Provide the (x, y) coordinate of the cell's center where the given text is located.  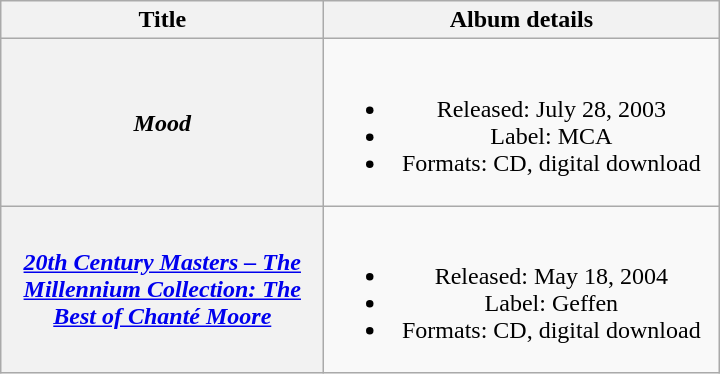
Album details (522, 20)
20th Century Masters – The Millennium Collection: The Best of Chanté Moore (162, 290)
Released: May 18, 2004Label: GeffenFormats: CD, digital download (522, 290)
Title (162, 20)
Released: July 28, 2003Label: MCAFormats: CD, digital download (522, 122)
Mood (162, 122)
